Extract the [x, y] coordinate from the center of the cell holding the provided text.  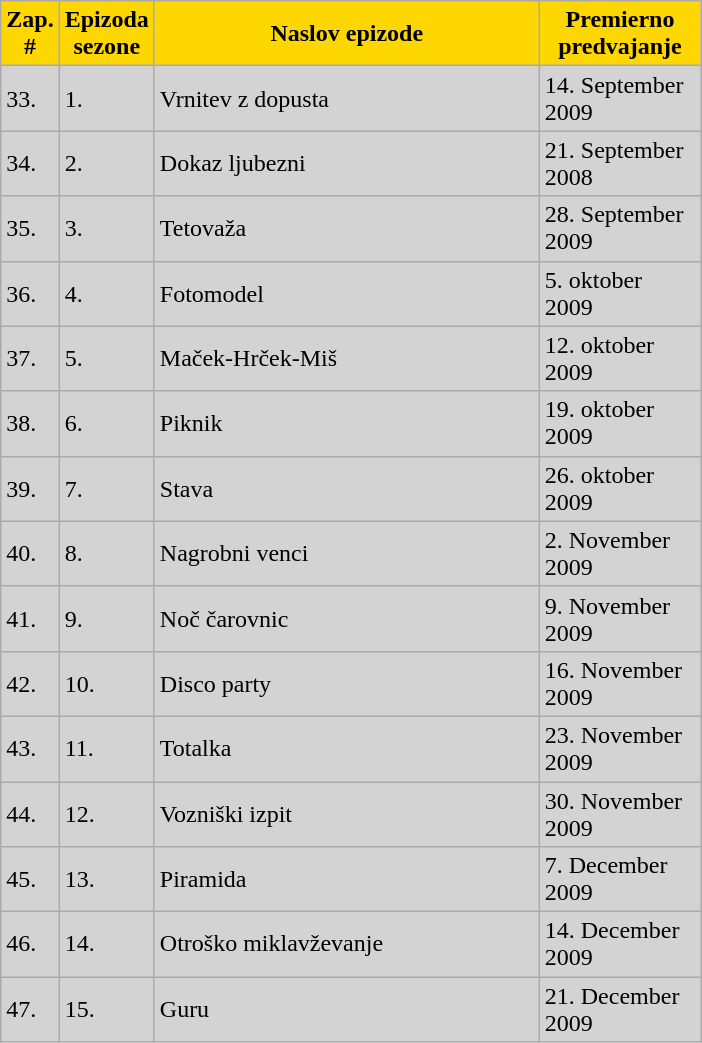
Naslov epizode [346, 34]
14. December 2009 [620, 944]
37. [30, 358]
3. [106, 228]
36. [30, 294]
2. November 2009 [620, 554]
26. oktober 2009 [620, 488]
14. [106, 944]
5. [106, 358]
Noč čarovnic [346, 618]
Stava [346, 488]
28. September 2009 [620, 228]
Otroško miklavževanje [346, 944]
Dokaz ljubezni [346, 164]
9. [106, 618]
21. December 2009 [620, 1010]
2. [106, 164]
44. [30, 814]
19. oktober 2009 [620, 424]
43. [30, 748]
13. [106, 880]
Premiernopredvajanje [620, 34]
14. September 2009 [620, 98]
Disco party [346, 684]
11. [106, 748]
Zap.# [30, 34]
Nagrobni venci [346, 554]
23. November 2009 [620, 748]
12. [106, 814]
Piknik [346, 424]
10. [106, 684]
Totalka [346, 748]
Vrnitev z dopusta [346, 98]
6. [106, 424]
33. [30, 98]
30. November 2009 [620, 814]
46. [30, 944]
16. November 2009 [620, 684]
Fotomodel [346, 294]
Epizodasezone [106, 34]
21. September 2008 [620, 164]
7. [106, 488]
Tetovaža [346, 228]
1. [106, 98]
7. December 2009 [620, 880]
47. [30, 1010]
4. [106, 294]
Maček-Hrček-Miš [346, 358]
Guru [346, 1010]
9. November 2009 [620, 618]
Vozniški izpit [346, 814]
39. [30, 488]
5. oktober 2009 [620, 294]
12. oktober 2009 [620, 358]
42. [30, 684]
Piramida [346, 880]
40. [30, 554]
41. [30, 618]
15. [106, 1010]
38. [30, 424]
45. [30, 880]
34. [30, 164]
8. [106, 554]
35. [30, 228]
